Detect which cell encompasses the target text, then output its (X, Y) center coordinate. 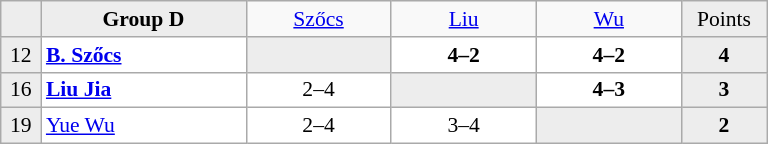
Wu (608, 19)
4–3 (608, 90)
3 (724, 90)
16 (21, 90)
2 (724, 126)
B. Szőcs (144, 55)
19 (21, 126)
Yue Wu (144, 126)
Liu Jia (144, 90)
Liu (464, 19)
4 (724, 55)
3–4 (464, 126)
Szőcs (318, 19)
Group D (144, 19)
Points (724, 19)
12 (21, 55)
